Provide the (X, Y) coordinate of the cell's center where the given text is located.  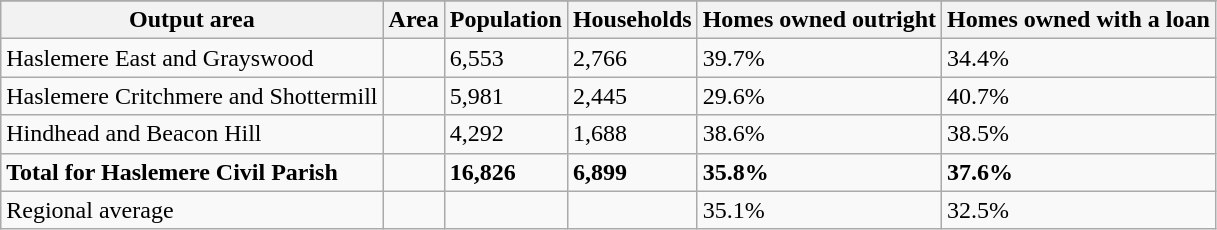
Hindhead and Beacon Hill (192, 134)
Population (506, 20)
6,899 (632, 172)
2,766 (632, 58)
38.6% (819, 134)
5,981 (506, 96)
Output area (192, 20)
34.4% (1079, 58)
Total for Haslemere Civil Parish (192, 172)
Regional average (192, 210)
Area (414, 20)
Homes owned outright (819, 20)
Haslemere East and Grayswood (192, 58)
37.6% (1079, 172)
2,445 (632, 96)
38.5% (1079, 134)
16,826 (506, 172)
32.5% (1079, 210)
6,553 (506, 58)
29.6% (819, 96)
Haslemere Critchmere and Shottermill (192, 96)
35.8% (819, 172)
40.7% (1079, 96)
35.1% (819, 210)
1,688 (632, 134)
4,292 (506, 134)
Households (632, 20)
39.7% (819, 58)
Homes owned with a loan (1079, 20)
